Provide the [X, Y] coordinate of the cell's center where the given text is located.  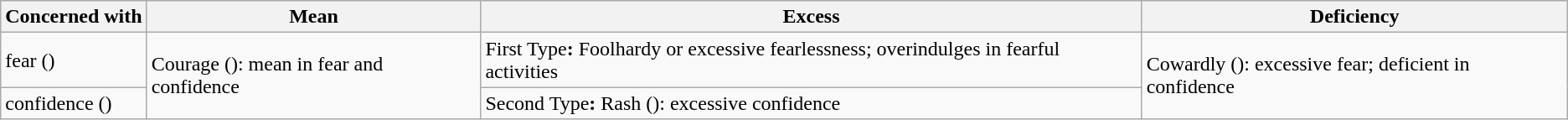
Second Type: Rash (): excessive confidence [811, 103]
Deficiency [1354, 17]
First Type: Foolhardy or excessive fearlessness; overindulges in fearful activities [811, 60]
Concerned with [74, 17]
Mean [313, 17]
Cowardly (): excessive fear; deficient in confidence [1354, 76]
Excess [811, 17]
fear () [74, 60]
confidence () [74, 103]
Courage (): mean in fear and confidence [313, 76]
